Locate the cell with the specified text and output its [X, Y] center coordinate. 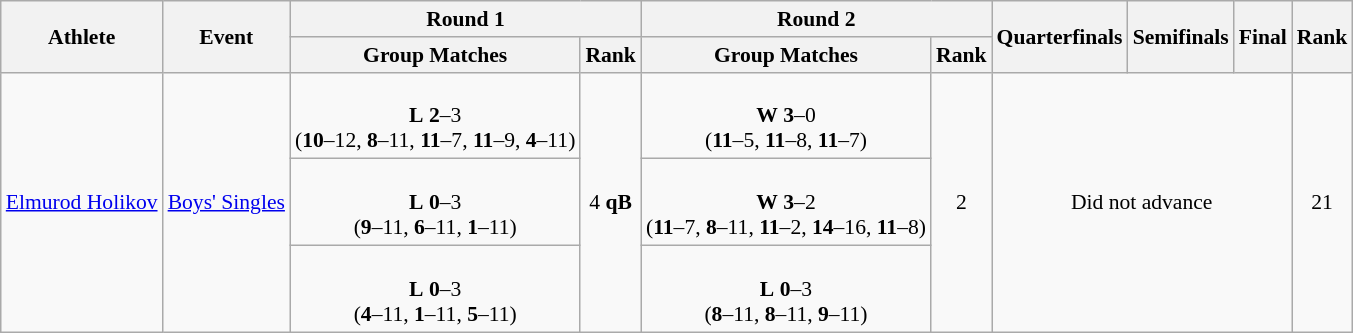
W 3–0 (11–5, 11–8, 11–7) [786, 116]
Semifinals [1181, 36]
L 0–3 (4–11, 1–11, 5–11) [435, 290]
L 0–3 (8–11, 8–11, 9–11) [786, 290]
W 3–2 (11–7, 8–11, 11–2, 14–16, 11–8) [786, 202]
Elmurod Holikov [82, 202]
Round 2 [816, 19]
Boys' Singles [226, 202]
21 [1322, 202]
4 qB [610, 202]
Event [226, 36]
Athlete [82, 36]
2 [962, 202]
L 0–3 (9–11, 6–11, 1–11) [435, 202]
Final [1263, 36]
Quarterfinals [1060, 36]
Round 1 [466, 19]
L 2–3 (10–12, 8–11, 11–7, 11–9, 4–11) [435, 116]
Did not advance [1142, 202]
